For the text-containing cell, return its midpoint in (X, Y) coordinate format. 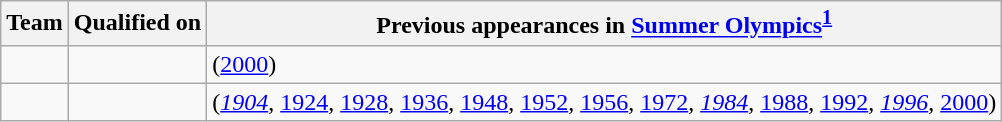
Qualified on (137, 24)
Previous appearances in Summer Olympics1 (604, 24)
(1904, 1924, 1928, 1936, 1948, 1952, 1956, 1972, 1984, 1988, 1992, 1996, 2000) (604, 102)
Team (35, 24)
(2000) (604, 64)
